Search for the cell housing the specified text and yield its [x, y] center coordinate. 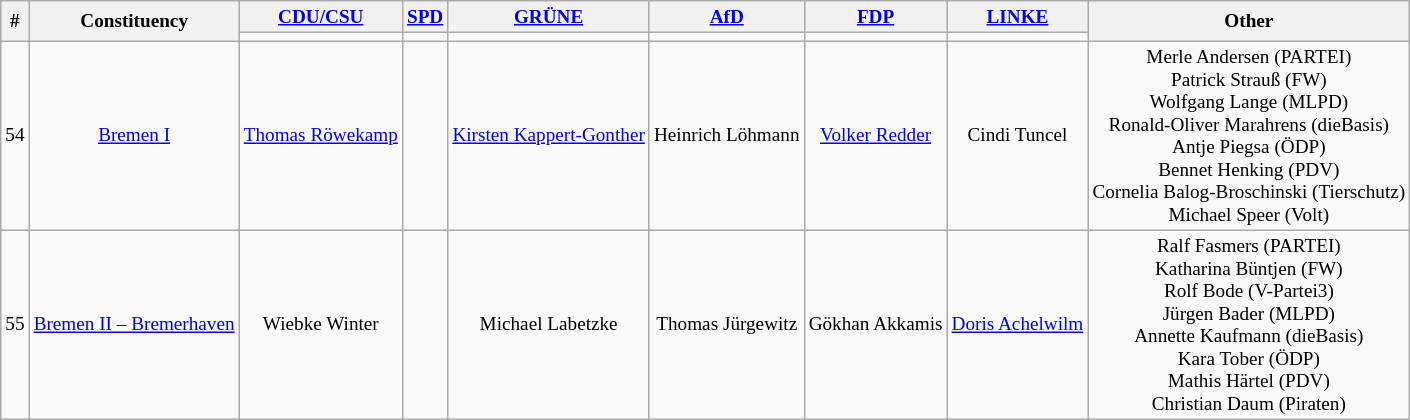
Wiebke Winter [320, 324]
Constituency [134, 22]
Thomas Jürgewitz [726, 324]
AfD [726, 17]
GRÜNE [549, 17]
Thomas Röwekamp [320, 136]
Volker Redder [876, 136]
55 [15, 324]
Gökhan Akkamis [876, 324]
54 [15, 136]
Kirsten Kappert-Gonther [549, 136]
FDP [876, 17]
Bremen I [134, 136]
Heinrich Löhmann [726, 136]
Bremen II – Bremerhaven [134, 324]
LINKE [1018, 17]
Cindi Tuncel [1018, 136]
Doris Achelwilm [1018, 324]
Michael Labetzke [549, 324]
# [15, 22]
Other [1249, 22]
CDU/CSU [320, 17]
SPD [424, 17]
